Pinpoint the cell where the given text exists, returning its (x, y) midpoint coordinate. 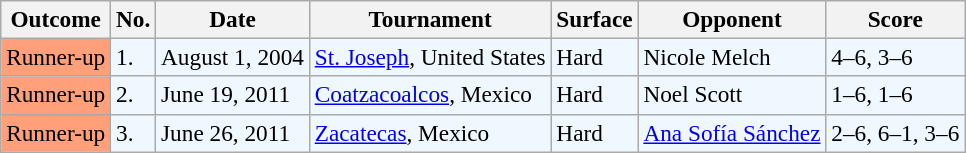
St. Joseph, United States (430, 57)
Tournament (430, 19)
Zacatecas, Mexico (430, 133)
2. (134, 95)
Score (896, 19)
Surface (594, 19)
Opponent (732, 19)
Outcome (56, 19)
4–6, 3–6 (896, 57)
1–6, 1–6 (896, 95)
Noel Scott (732, 95)
1. (134, 57)
June 26, 2011 (233, 133)
Ana Sofía Sánchez (732, 133)
Nicole Melch (732, 57)
June 19, 2011 (233, 95)
3. (134, 133)
Coatzacoalcos, Mexico (430, 95)
August 1, 2004 (233, 57)
Date (233, 19)
No. (134, 19)
2–6, 6–1, 3–6 (896, 133)
